For the text-containing cell, return its midpoint in [x, y] coordinate format. 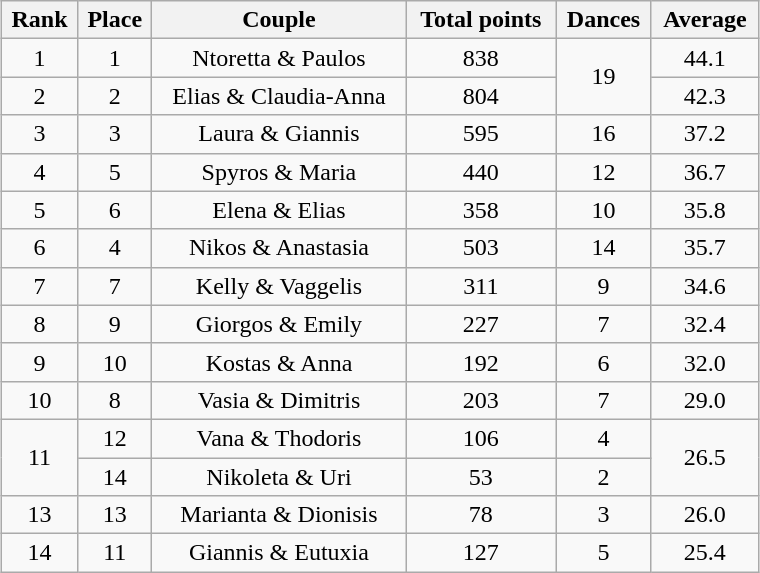
192 [481, 362]
106 [481, 438]
36.7 [704, 172]
Vana & Thodoris [279, 438]
26.0 [704, 515]
503 [481, 248]
Elias & Claudia-Anna [279, 96]
35.8 [704, 210]
32.0 [704, 362]
Ntoretta & Paulos [279, 58]
19 [604, 77]
Kelly & Vaggelis [279, 286]
227 [481, 324]
Spyros & Maria [279, 172]
Giorgos & Emily [279, 324]
Rank [40, 20]
595 [481, 134]
Vasia & Dimitris [279, 400]
Kostas & Anna [279, 362]
Elena & Elias [279, 210]
Place [115, 20]
Average [704, 20]
804 [481, 96]
35.7 [704, 248]
16 [604, 134]
44.1 [704, 58]
26.5 [704, 457]
Giannis & Eutuxia [279, 553]
311 [481, 286]
Laura & Giannis [279, 134]
29.0 [704, 400]
78 [481, 515]
127 [481, 553]
Dances [604, 20]
440 [481, 172]
838 [481, 58]
Total points [481, 20]
Couple [279, 20]
203 [481, 400]
Marianta & Dionisis [279, 515]
358 [481, 210]
Nikos & Anastasia [279, 248]
25.4 [704, 553]
37.2 [704, 134]
53 [481, 477]
Nikoleta & Uri [279, 477]
32.4 [704, 324]
42.3 [704, 96]
34.6 [704, 286]
